Output the (x, y) coordinate of the center of the cell containing the given text.  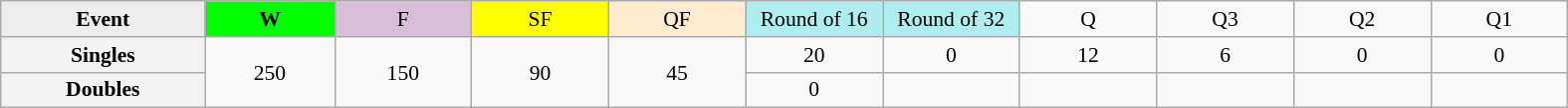
Q (1088, 19)
150 (403, 72)
45 (677, 72)
Doubles (104, 90)
W (270, 19)
Q1 (1499, 19)
250 (270, 72)
Round of 16 (814, 19)
QF (677, 19)
Q2 (1362, 19)
Q3 (1226, 19)
12 (1088, 55)
Event (104, 19)
20 (814, 55)
90 (541, 72)
Singles (104, 55)
6 (1226, 55)
F (403, 19)
Round of 32 (951, 19)
SF (541, 19)
